For the text-containing cell, return its midpoint in (x, y) coordinate format. 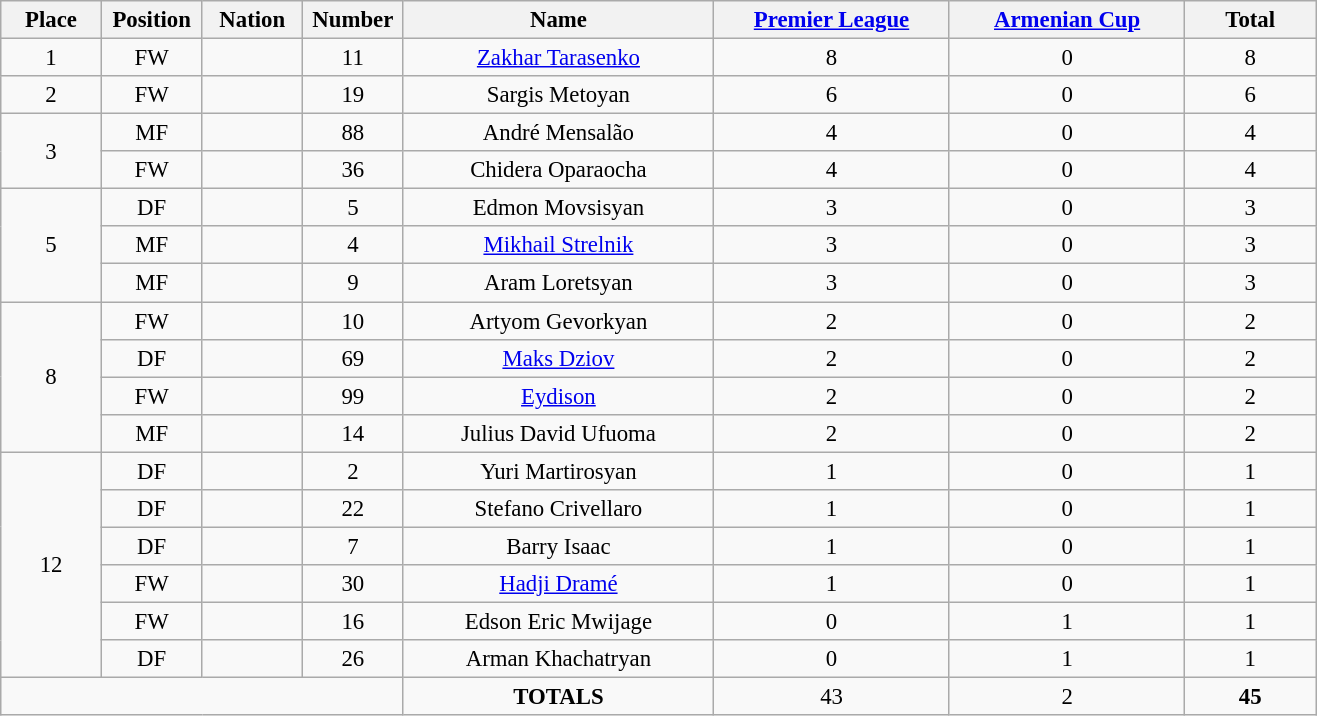
Artyom Gevorkyan (558, 321)
11 (354, 58)
Barry Isaac (558, 546)
14 (354, 433)
88 (354, 133)
Position (152, 20)
99 (354, 396)
Stefano Crivellaro (558, 509)
43 (832, 697)
10 (354, 321)
Armenian Cup (1067, 20)
Sargis Metoyan (558, 95)
André Mensalão (558, 133)
69 (354, 358)
Edmon Movsisyan (558, 208)
Mikhail Strelnik (558, 245)
Hadji Dramé (558, 584)
12 (52, 565)
Place (52, 20)
Julius David Ufuoma (558, 433)
Nation (252, 20)
19 (354, 95)
Premier League (832, 20)
16 (354, 621)
Edson Eric Mwijage (558, 621)
22 (354, 509)
26 (354, 659)
Maks Dziov (558, 358)
Total (1250, 20)
Zakhar Tarasenko (558, 58)
45 (1250, 697)
Eydison (558, 396)
36 (354, 170)
7 (354, 546)
Number (354, 20)
Aram Loretsyan (558, 283)
Chidera Oparaocha (558, 170)
30 (354, 584)
Name (558, 20)
Yuri Martirosyan (558, 471)
9 (354, 283)
Arman Khachatryan (558, 659)
TOTALS (558, 697)
